Pinpoint the cell where the given text exists, returning its [X, Y] midpoint coordinate. 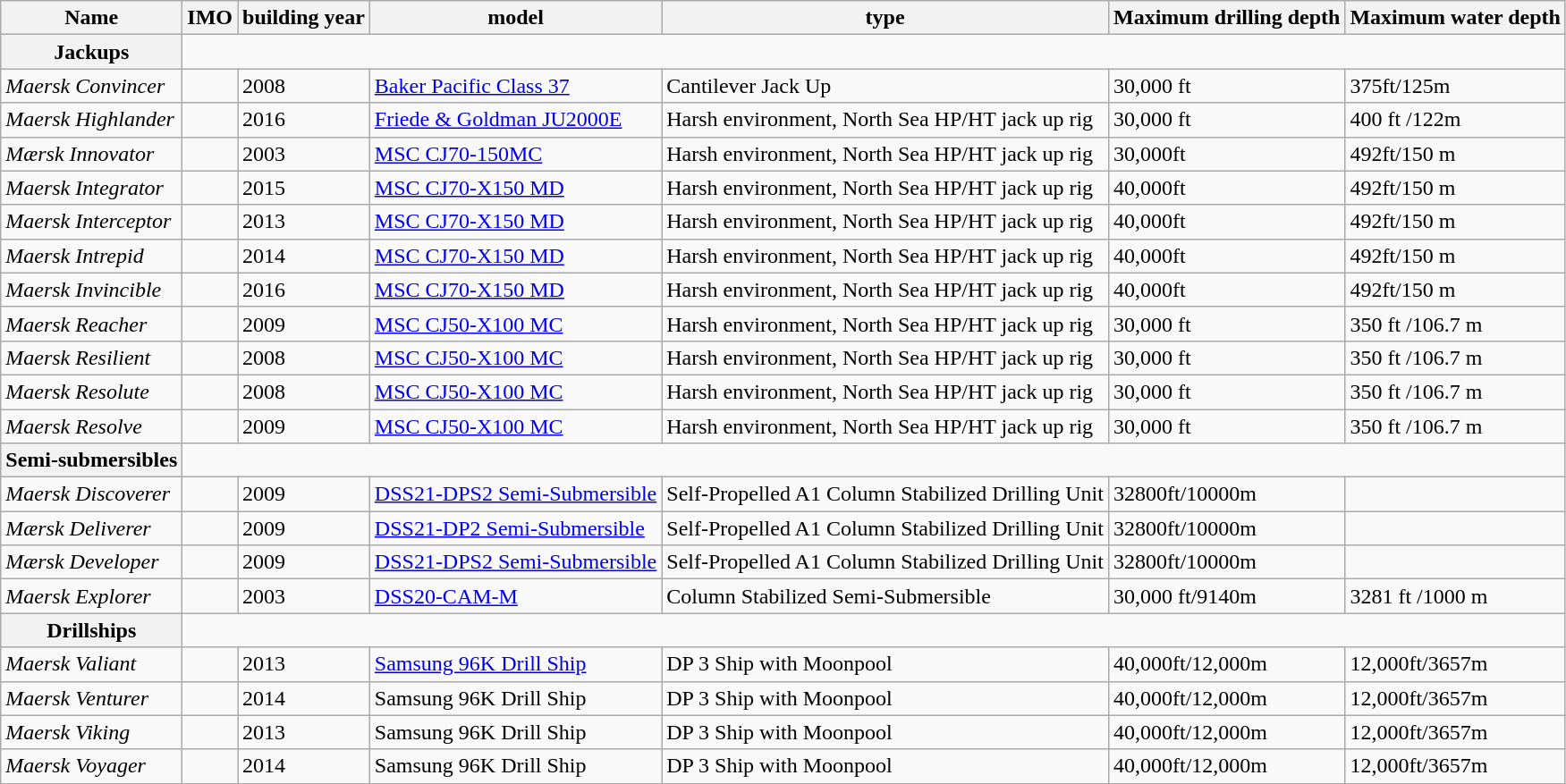
MSC CJ70-150MC [515, 154]
Maersk Resilient [91, 358]
2015 [304, 188]
model [515, 18]
building year [304, 18]
Mærsk Innovator [91, 154]
Maersk Discoverer [91, 494]
Maersk Voyager [91, 766]
30,000 ft/9140m [1226, 596]
Maersk Resolute [91, 392]
Maersk Integrator [91, 188]
Maersk Viking [91, 732]
IMO [210, 18]
DSS21-DP2 Semi-Submersible [515, 528]
Maersk Explorer [91, 596]
Cantilever Jack Up [885, 86]
Maersk Venturer [91, 698]
Baker Pacific Class 37 [515, 86]
Mærsk Deliverer [91, 528]
30,000ft [1226, 154]
3281 ft /1000 m [1456, 596]
type [885, 18]
Maximum water depth [1456, 18]
Maersk Valiant [91, 664]
Mærsk Developer [91, 562]
Drillships [91, 630]
Maersk Resolve [91, 426]
Name [91, 18]
Maersk Invincible [91, 290]
Jackups [91, 52]
Maersk Interceptor [91, 222]
375ft/125m [1456, 86]
Maersk Reacher [91, 324]
Maersk Intrepid [91, 256]
DSS20-CAM-M [515, 596]
Maersk Convincer [91, 86]
400 ft /122m [1456, 120]
Maersk Highlander [91, 120]
Friede & Goldman JU2000E [515, 120]
Semi-submersibles [91, 460]
Column Stabilized Semi-Submersible [885, 596]
Maximum drilling depth [1226, 18]
